Extract the [x, y] coordinate from the center of the cell holding the provided text.  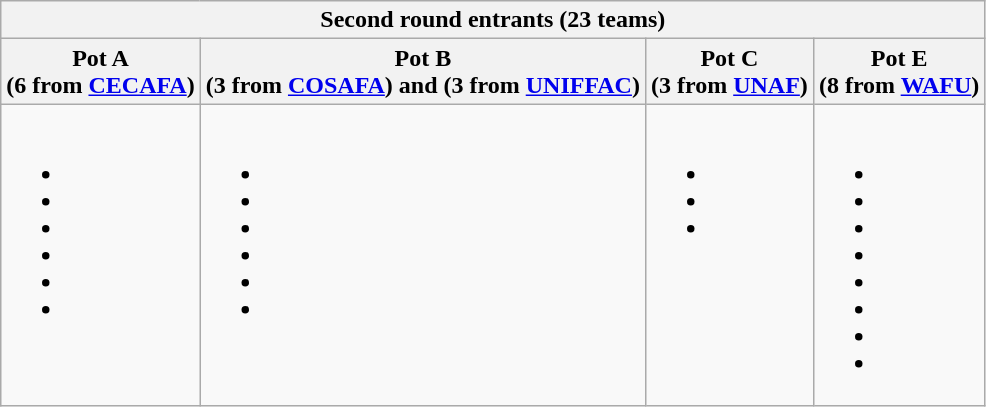
Pot E(8 from WAFU) [898, 72]
Pot B(3 from COSAFA) and (3 from UNIFFAC) [422, 72]
Pot C (3 from UNAF) [729, 72]
Pot A(6 from CECAFA) [100, 72]
Second round entrants (23 teams) [493, 20]
